Find where the given text appears and provide that cell's center as [x, y] coordinate. 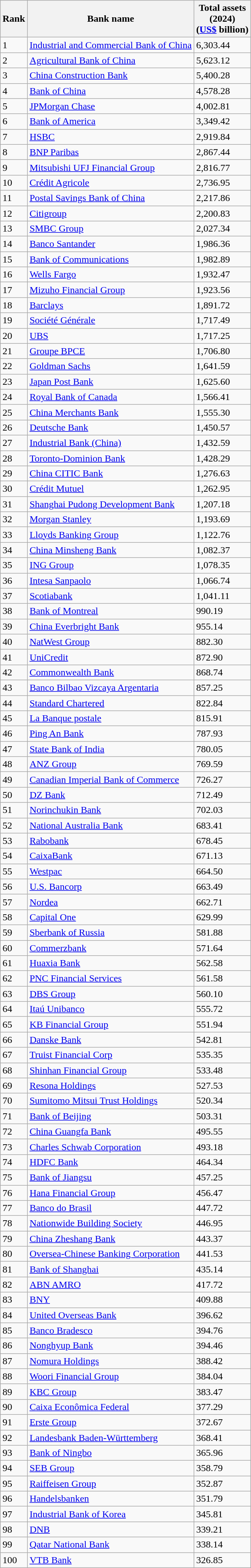
46 [14, 734]
Woori Financial Group [111, 1376]
560.10 [222, 994]
1,717.25 [222, 336]
1,066.74 [222, 581]
Standard Chartered [111, 703]
Huaxia Bank [111, 963]
UBS [111, 336]
2,816.77 [222, 167]
326.85 [222, 1560]
5,623.12 [222, 60]
352.87 [222, 1484]
712.49 [222, 795]
94 [14, 1468]
84 [14, 1315]
1,122.76 [222, 535]
72 [14, 1131]
53 [14, 841]
Royal Bank of Canada [111, 397]
664.50 [222, 871]
338.14 [222, 1545]
Industrial Bank (China) [111, 443]
BNY [111, 1300]
464.34 [222, 1162]
1,078.35 [222, 565]
51 [14, 810]
76 [14, 1193]
372.67 [222, 1422]
26 [14, 427]
520.34 [222, 1101]
Bank of Beijing [111, 1116]
358.79 [222, 1468]
1,891.72 [222, 305]
74 [14, 1162]
Commerzbank [111, 948]
56 [14, 887]
62 [14, 979]
DZ Bank [111, 795]
377.29 [222, 1407]
384.04 [222, 1376]
64 [14, 1009]
555.72 [222, 1009]
Capital One [111, 917]
55 [14, 871]
Bank of Ningbo [111, 1453]
33 [14, 535]
KB Financial Group [111, 1024]
1,566.41 [222, 397]
83 [14, 1300]
Banco Santander [111, 244]
87 [14, 1361]
2,919.84 [222, 137]
82 [14, 1285]
U.S. Bancorp [111, 887]
1,717.49 [222, 320]
769.59 [222, 764]
1,450.57 [222, 427]
551.94 [222, 1024]
SMBC Group [111, 229]
96 [14, 1499]
HDFC Bank [111, 1162]
Société Générale [111, 320]
57 [14, 902]
100 [14, 1560]
857.25 [222, 688]
702.03 [222, 810]
37 [14, 596]
63 [14, 994]
Total assets(2024)(US$ billion) [222, 19]
90 [14, 1407]
VTB Bank [111, 1560]
4,578.28 [222, 91]
12 [14, 213]
34 [14, 550]
73 [14, 1147]
Agricultural Bank of China [111, 60]
388.42 [222, 1361]
6 [14, 121]
Bank of Montreal [111, 611]
456.47 [222, 1193]
Landesbank Baden-Württemberg [111, 1437]
1,706.80 [222, 351]
20 [14, 336]
Industrial and Commercial Bank of China [111, 45]
1,986.36 [222, 244]
7 [14, 137]
98 [14, 1529]
Nationwide Building Society [111, 1223]
Sumitomo Mitsui Trust Holdings [111, 1101]
25 [14, 412]
2,867.44 [222, 152]
31 [14, 504]
Norinchukin Bank [111, 810]
36 [14, 581]
39 [14, 626]
16 [14, 275]
678.45 [222, 841]
ING Group [111, 565]
535.35 [222, 1055]
79 [14, 1239]
571.64 [222, 948]
Shanghai Pudong Development Bank [111, 504]
70 [14, 1101]
882.30 [222, 642]
HSBC [111, 137]
48 [14, 764]
78 [14, 1223]
Intesa Sanpaolo [111, 581]
13 [14, 229]
1,041.11 [222, 596]
Handelsbanken [111, 1499]
2,027.34 [222, 229]
Hana Financial Group [111, 1193]
China Minsheng Bank [111, 550]
Bank of Jiangsu [111, 1177]
Mitsubishi UFJ Financial Group [111, 167]
State Bank of India [111, 749]
3 [14, 76]
95 [14, 1484]
2,736.95 [222, 183]
Rank [14, 19]
629.99 [222, 917]
88 [14, 1376]
97 [14, 1514]
Canadian Imperial Bank of Commerce [111, 780]
2,200.83 [222, 213]
955.14 [222, 626]
China Everbright Bank [111, 626]
Toronto-Dominion Bank [111, 458]
Wells Fargo [111, 275]
42 [14, 672]
45 [14, 718]
89 [14, 1391]
92 [14, 1437]
DNB [111, 1529]
1,555.30 [222, 412]
Bank of China [111, 91]
Nomura Holdings [111, 1361]
11 [14, 198]
Caixa Econômica Federal [111, 1407]
5,400.28 [222, 76]
5 [14, 106]
27 [14, 443]
Qatar National Bank [111, 1545]
4 [14, 91]
822.84 [222, 703]
1,207.18 [222, 504]
8 [14, 152]
1,625.60 [222, 382]
503.31 [222, 1116]
41 [14, 657]
1,641.59 [222, 366]
446.95 [222, 1223]
1,193.69 [222, 519]
872.90 [222, 657]
1,982.89 [222, 259]
China Guangfa Bank [111, 1131]
SEB Group [111, 1468]
368.41 [222, 1437]
Westpac [111, 871]
Banco do Brasil [111, 1208]
780.05 [222, 749]
Morgan Stanley [111, 519]
Nordea [111, 902]
Postal Savings Bank of China [111, 198]
345.81 [222, 1514]
54 [14, 856]
4,002.81 [222, 106]
30 [14, 489]
China Merchants Bank [111, 412]
24 [14, 397]
Bank name [111, 19]
Mizuho Financial Group [111, 290]
394.76 [222, 1330]
80 [14, 1254]
China Construction Bank [111, 76]
Danske Bank [111, 1040]
Raiffeisen Group [111, 1484]
JPMorgan Chase [111, 106]
Itaú Unibanco [111, 1009]
Oversea-Chinese Banking Corporation [111, 1254]
ABN AMRO [111, 1285]
14 [14, 244]
443.37 [222, 1239]
542.81 [222, 1040]
365.96 [222, 1453]
15 [14, 259]
2 [14, 60]
59 [14, 932]
562.58 [222, 963]
1,932.47 [222, 275]
91 [14, 1422]
Erste Group [111, 1422]
Barclays [111, 305]
23 [14, 382]
409.88 [222, 1300]
533.48 [222, 1070]
19 [14, 320]
1,428.29 [222, 458]
383.47 [222, 1391]
Truist Financial Corp [111, 1055]
527.53 [222, 1086]
Banco Bradesco [111, 1330]
441.53 [222, 1254]
671.13 [222, 856]
394.46 [222, 1346]
561.58 [222, 979]
1,262.95 [222, 489]
38 [14, 611]
18 [14, 305]
21 [14, 351]
ANZ Group [111, 764]
China CITIC Bank [111, 474]
29 [14, 474]
67 [14, 1055]
Rabobank [111, 841]
495.55 [222, 1131]
Bank of Communications [111, 259]
Crédit Mutuel [111, 489]
86 [14, 1346]
75 [14, 1177]
581.88 [222, 932]
1,276.63 [222, 474]
Goldman Sachs [111, 366]
Ping An Bank [111, 734]
Sberbank of Russia [111, 932]
3,349.42 [222, 121]
396.62 [222, 1315]
CaixaBank [111, 856]
2,217.86 [222, 198]
Citigroup [111, 213]
787.93 [222, 734]
1,432.59 [222, 443]
339.21 [222, 1529]
71 [14, 1116]
815.91 [222, 718]
61 [14, 963]
662.71 [222, 902]
1,923.56 [222, 290]
DBS Group [111, 994]
Shinhan Financial Group [111, 1070]
81 [14, 1269]
663.49 [222, 887]
868.74 [222, 672]
UniCredit [111, 657]
49 [14, 780]
35 [14, 565]
NatWest Group [111, 642]
93 [14, 1453]
PNC Financial Services [111, 979]
60 [14, 948]
China Zheshang Bank [111, 1239]
990.19 [222, 611]
68 [14, 1070]
69 [14, 1086]
417.72 [222, 1285]
Charles Schwab Corporation [111, 1147]
28 [14, 458]
435.14 [222, 1269]
Lloyds Banking Group [111, 535]
683.41 [222, 825]
Commonwealth Bank [111, 672]
BNP Paribas [111, 152]
493.18 [222, 1147]
47 [14, 749]
447.72 [222, 1208]
KBC Group [111, 1391]
99 [14, 1545]
Japan Post Bank [111, 382]
43 [14, 688]
Resona Holdings [111, 1086]
85 [14, 1330]
726.27 [222, 780]
Industrial Bank of Korea [111, 1514]
Groupe BPCE [111, 351]
1 [14, 45]
457.25 [222, 1177]
Bank of Shanghai [111, 1269]
Banco Bilbao Vizcaya Argentaria [111, 688]
Nonghyup Bank [111, 1346]
52 [14, 825]
65 [14, 1024]
6,303.44 [222, 45]
Deutsche Bank [111, 427]
58 [14, 917]
10 [14, 183]
9 [14, 167]
National Australia Bank [111, 825]
77 [14, 1208]
1,082.37 [222, 550]
La Banque postale [111, 718]
Bank of America [111, 121]
22 [14, 366]
66 [14, 1040]
50 [14, 795]
44 [14, 703]
40 [14, 642]
351.79 [222, 1499]
Scotiabank [111, 596]
32 [14, 519]
17 [14, 290]
Crédit Agricole [111, 183]
United Overseas Bank [111, 1315]
